Provide the [x, y] coordinate of the cell's center where the given text is located.  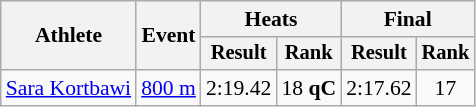
18 qC [308, 88]
Sara Kortbawi [68, 88]
Event [168, 36]
Heats [271, 19]
800 m [168, 88]
Athlete [68, 36]
2:19.42 [238, 88]
17 [446, 88]
2:17.62 [378, 88]
Final [408, 19]
